Capture the cell that displays the provided text and extract its (X, Y) central coordinate. 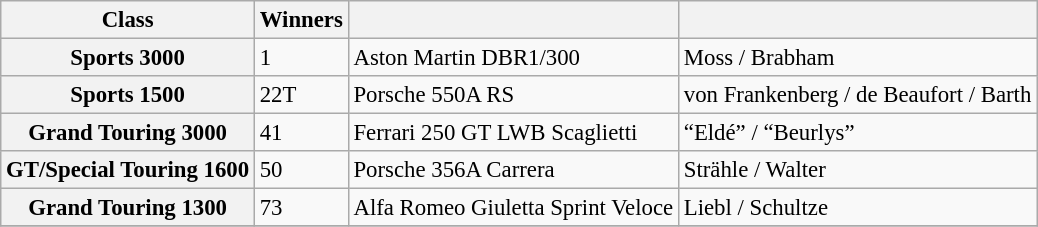
Moss / Brabham (857, 58)
Class (128, 20)
22T (301, 95)
50 (301, 170)
Porsche 550A RS (513, 95)
Porsche 356A Carrera (513, 170)
GT/Special Touring 1600 (128, 170)
41 (301, 133)
Ferrari 250 GT LWB Scaglietti (513, 133)
Sports 1500 (128, 95)
73 (301, 208)
“Eldé” / “Beurlys” (857, 133)
Sports 3000 (128, 58)
1 (301, 58)
Alfa Romeo Giuletta Sprint Veloce (513, 208)
Liebl / Schultze (857, 208)
Winners (301, 20)
von Frankenberg / de Beaufort / Barth (857, 95)
Strähle / Walter (857, 170)
Aston Martin DBR1/300 (513, 58)
Grand Touring 3000 (128, 133)
Grand Touring 1300 (128, 208)
